Identify which cell holds the provided text, then report its (X, Y) central coordinate. 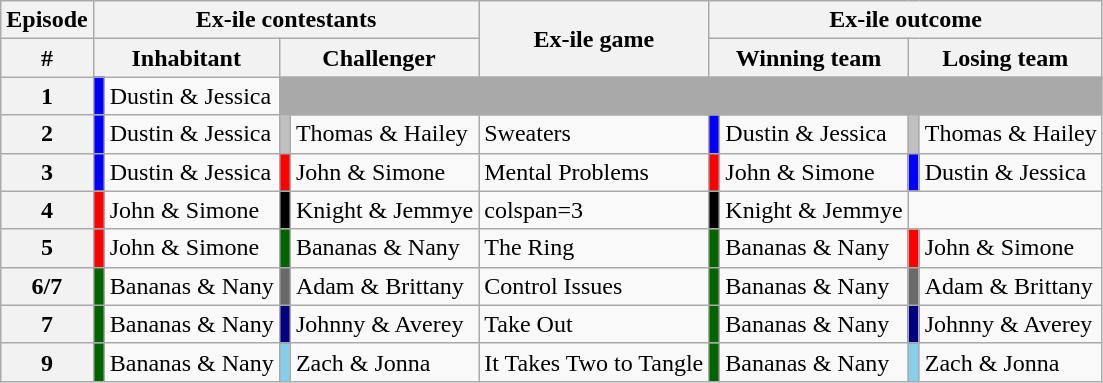
3 (47, 172)
Winning team (808, 58)
Ex-ile outcome (906, 20)
Challenger (378, 58)
It Takes Two to Tangle (594, 362)
Sweaters (594, 134)
7 (47, 324)
Losing team (1005, 58)
Mental Problems (594, 172)
Take Out (594, 324)
2 (47, 134)
The Ring (594, 248)
Ex-ile game (594, 39)
Episode (47, 20)
9 (47, 362)
Inhabitant (186, 58)
5 (47, 248)
Ex-ile contestants (286, 20)
Control Issues (594, 286)
6/7 (47, 286)
4 (47, 210)
colspan=3 (594, 210)
# (47, 58)
1 (47, 96)
